Output the [x, y] coordinate of the center of the cell containing the given text.  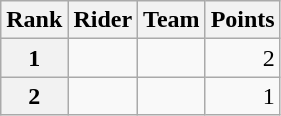
Points [242, 20]
Rank [34, 20]
Team [172, 20]
Rider [103, 20]
